Determine the [X, Y] coordinate at the center of the cell enclosing the given text.  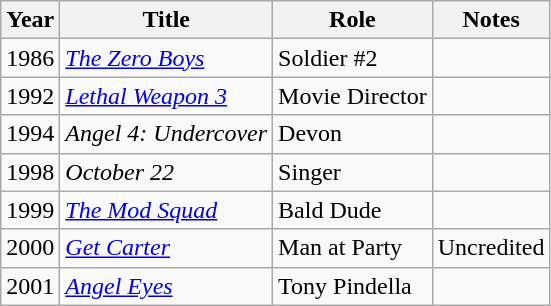
Soldier #2 [353, 58]
1994 [30, 134]
2001 [30, 286]
October 22 [166, 172]
Angel 4: Undercover [166, 134]
Devon [353, 134]
Tony Pindella [353, 286]
2000 [30, 248]
Bald Dude [353, 210]
Notes [491, 20]
Role [353, 20]
The Zero Boys [166, 58]
The Mod Squad [166, 210]
Year [30, 20]
Angel Eyes [166, 286]
1999 [30, 210]
Movie Director [353, 96]
1998 [30, 172]
Title [166, 20]
Uncredited [491, 248]
Singer [353, 172]
Man at Party [353, 248]
1992 [30, 96]
Get Carter [166, 248]
Lethal Weapon 3 [166, 96]
1986 [30, 58]
